Extract the (X, Y) coordinate from the center of the cell holding the provided text.  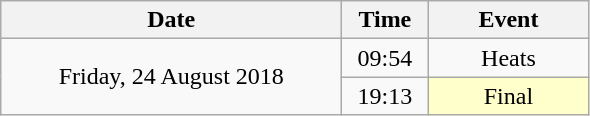
Final (508, 96)
09:54 (385, 58)
Friday, 24 August 2018 (172, 77)
Heats (508, 58)
Event (508, 20)
Date (172, 20)
19:13 (385, 96)
Time (385, 20)
